Detect which cell encompasses the target text, then output its (x, y) center coordinate. 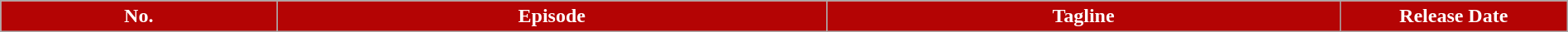
No. (139, 16)
Episode (552, 16)
Release Date (1454, 16)
Tagline (1083, 16)
